Determine the (x, y) coordinate at the center of the cell enclosing the given text.  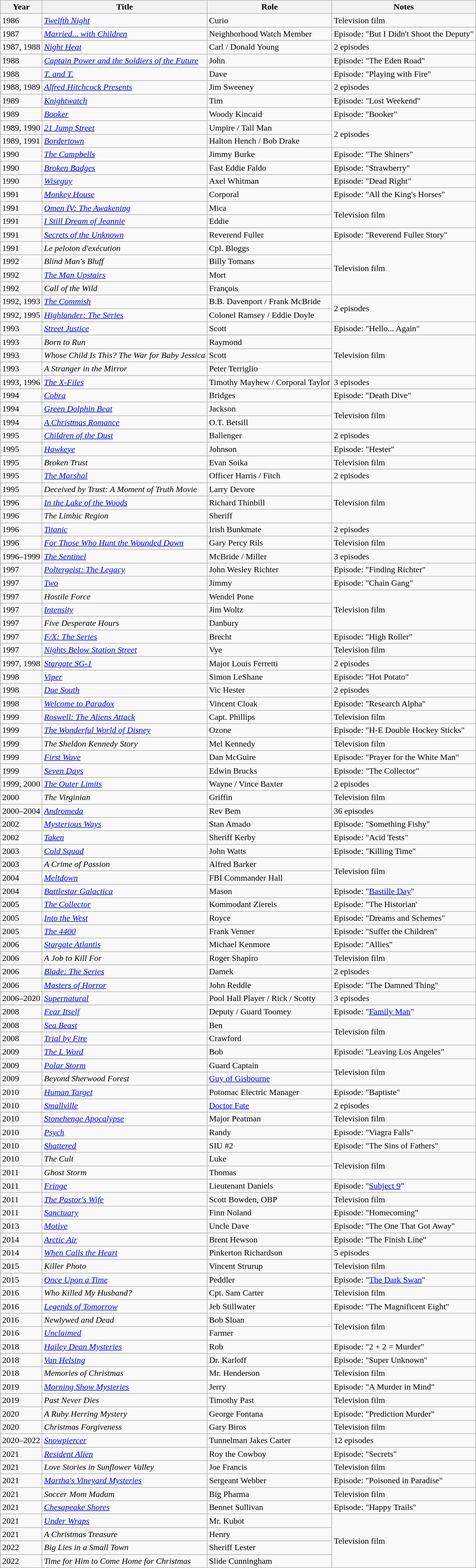
1987, 1988 (21, 47)
Bob Sloan (269, 1320)
Episode: "The Eden Road" (404, 61)
Booker (125, 114)
Fast Eddie Faldo (269, 168)
12 episodes (404, 1440)
Seven Days (125, 770)
Under Wraps (125, 1521)
FBI Commander Hall (269, 878)
Major Peatman (269, 1119)
Snowpiercer (125, 1440)
1992, 1993 (21, 302)
Doctor Fate (269, 1106)
Five Desperate Hours (125, 623)
Cold Squad (125, 851)
Episode: "H-E Double Hockey Sticks" (404, 730)
The Virginian (125, 797)
Viper (125, 677)
Once Upon a Time (125, 1280)
Michael Kenmore (269, 945)
Human Target (125, 1092)
Episode: "Acid Tests" (404, 838)
Randy (269, 1132)
John Reddle (269, 985)
21 Jump Street (125, 127)
For Those Who Hunt the Wounded Down (125, 543)
Brecht (269, 637)
2006–2020 (21, 998)
Billy Tomans (269, 262)
Episode: "All the King's Horses" (404, 195)
Timothy Past (269, 1400)
Motive (125, 1226)
First Wave (125, 757)
O.T. Betsill (269, 422)
Colonel Ramsey / Eddie Doyle (269, 315)
The Campbells (125, 154)
Episode: "Super Unknown" (404, 1360)
A Stranger in the Mirror (125, 369)
Stargate Atlantis (125, 945)
John Wesley Richter (269, 569)
Secrets of the Unknown (125, 235)
Episode: "The Dark Swan" (404, 1280)
The 4400 (125, 931)
1989, 1990 (21, 127)
François (269, 288)
Love Stories in Sunflower Valley (125, 1467)
Sanctuary (125, 1213)
Whose Child Is This? The War for Baby Jessica (125, 355)
Episode: "Lost Weekend" (404, 101)
Roger Shapiro (269, 958)
Royce (269, 918)
2000–2004 (21, 811)
Episode: "The Historian' (404, 905)
The Sentinel (125, 556)
Captain Power and the Soldiers of the Future (125, 61)
Morning Show Mysteries (125, 1387)
Call of the Wild (125, 288)
Major Louis Ferretti (269, 663)
Big Pharma (269, 1494)
Stonehenge Apocalypse (125, 1119)
Luke (269, 1159)
Vye (269, 650)
Psych (125, 1132)
Ben (269, 1025)
Big Lies in a Small Town (125, 1548)
Masters of Horror (125, 985)
Past Never Dies (125, 1400)
Memories of Christmas (125, 1373)
When Calls the Heart (125, 1253)
A Crime of Passion (125, 864)
Sergeant Webber (269, 1481)
Due South (125, 690)
Mort (269, 275)
Peddler (269, 1280)
Mr. Henderson (269, 1373)
The Commish (125, 302)
Deceived by Trust: A Moment of Truth Movie (125, 489)
Henry (269, 1534)
Mel Kennedy (269, 744)
Peter Terriglio (269, 369)
Killer Photo (125, 1266)
Axel Whitman (269, 181)
A Christmas Treasure (125, 1534)
Episode: "Hello... Again" (404, 328)
Supernatural (125, 998)
Larry Devore (269, 489)
1987 (21, 34)
Mica (269, 208)
Episode: "The Shiners" (404, 154)
Pinkerton Richardson (269, 1253)
The L Word (125, 1052)
Deputy / Guard Toomey (269, 1012)
Cpt. Sam Carter (269, 1293)
Crawford (269, 1039)
Roy the Cowboy (269, 1454)
A Ruby Herring Mystery (125, 1413)
George Fontana (269, 1413)
Richard Thinbill (269, 503)
Blade: The Series (125, 971)
Dr. Karloff (269, 1360)
SIU #2 (269, 1146)
Rev Bem (269, 811)
Umpire / Tall Man (269, 127)
1986 (21, 20)
A Christmas Romance (125, 422)
Year (21, 7)
The Limbic Region (125, 516)
Episode: "But I Didn't Shoot the Deputy" (404, 34)
Sheriff Kerby (269, 838)
Episode: "The Damned Thing" (404, 985)
Highlander: The Series (125, 315)
Griffin (269, 797)
Episode: "Dreams and Schemes" (404, 918)
5 episodes (404, 1253)
Twelfth Night (125, 20)
Wayne / Vince Baxter (269, 784)
Unclaimed (125, 1333)
Beyond Sherwood Forest (125, 1079)
Frank Venner (269, 931)
Potomac Electric Manager (269, 1092)
2013 (21, 1226)
F/X: The Series (125, 637)
Timothy Mayhew / Corporal Taylor (269, 382)
Shattered (125, 1146)
Martha's Vineyard Mysteries (125, 1481)
Officer Harris / Fitch (269, 476)
1988, 1989 (21, 87)
Title (125, 7)
Green Dolphin Beat (125, 409)
Stan Amado (269, 824)
Episode: "Allies" (404, 945)
Episode: "2 + 2 = Murder" (404, 1347)
Knightwatch (125, 101)
The Marshal (125, 476)
Uncle Dave (269, 1226)
Jim Woltz (269, 610)
Bridges (269, 396)
Time for Him to Come Home for Christmas (125, 1561)
Episode: "Baptiste" (404, 1092)
Married... with Children (125, 34)
Episode: "The Collector" (404, 770)
A Job to Kill For (125, 958)
Born to Run (125, 342)
The Outer Limits (125, 784)
Alfred Hitchcock Presents (125, 87)
Bob (269, 1052)
Titanic (125, 529)
Christmas Forgiveness (125, 1427)
Newlywed and Dead (125, 1320)
Soccer Mom Madam (125, 1494)
Episode: "Research Alpha" (404, 704)
Episode: "Prayer for the White Man" (404, 757)
Andromeda (125, 811)
Carl / Donald Young (269, 47)
Episode: "The One That Got Away" (404, 1226)
Vincent Cloak (269, 704)
Episode: "Finding Richter" (404, 569)
36 episodes (404, 811)
Cobra (125, 396)
Gary Biros (269, 1427)
John Watts (269, 851)
Reverend Fuller (269, 235)
Lieutenant Daniels (269, 1186)
The Collector (125, 905)
Mason (269, 891)
Episode: "Hester" (404, 449)
Bennet Sullivan (269, 1507)
Resident Alien (125, 1454)
Broken Trust (125, 462)
1997, 1998 (21, 663)
Episode: "Killing Time" (404, 851)
Cpl. Bloggs (269, 248)
Curio (269, 20)
1999, 2000 (21, 784)
Sheriff Lester (269, 1548)
Taken (125, 838)
Poltergeist: The Legacy (125, 569)
2000 (21, 797)
1992, 1995 (21, 315)
Evan Soika (269, 462)
Wiseguy (125, 181)
Chesapeake Shores (125, 1507)
Welcome to Paradox (125, 704)
Episode: "Family Man" (404, 1012)
1989, 1991 (21, 141)
Episode: "High Roller" (404, 637)
Intensity (125, 610)
Pool Hall Player / Rick / Scotty (269, 998)
Wendel Pone (269, 597)
Raymond (269, 342)
Halton Hench / Bob Drake (269, 141)
Ozone (269, 730)
Corporal (269, 195)
Hawkeye (125, 449)
Jackson (269, 409)
Episode: "Subject 9" (404, 1186)
I Still Dream of Jeannie (125, 221)
Nights Below Station Street (125, 650)
Episode: "Playing with Fire" (404, 74)
Polar Storm (125, 1065)
Roswell: The Aliens Attack (125, 717)
Vic Hester (269, 690)
Johnson (269, 449)
Damek (269, 971)
Danbury (269, 623)
Alfred Barker (269, 864)
Fear Itself (125, 1012)
Battlestar Galactica (125, 891)
John (269, 61)
Street Justice (125, 328)
The X-Files (125, 382)
The Man Upstairs (125, 275)
Stargate SG-1 (125, 663)
Edwin Brucks (269, 770)
Smallville (125, 1106)
Irish Bunkmate (269, 529)
Bordertown (125, 141)
Simon LeShane (269, 677)
Ballenger (269, 436)
Trial by Fire (125, 1039)
Hostile Force (125, 597)
Kommodant Ziereis (269, 905)
Tunnelman Jakes Carter (269, 1440)
Monkey House (125, 195)
Gary Percy Rils (269, 543)
Brent Hewson (269, 1239)
Capt. Phillips (269, 717)
Episode: "Secrets" (404, 1454)
Two (125, 583)
Arctic Air (125, 1239)
Woody Kincaid (269, 114)
Role (269, 7)
Joe Francis (269, 1467)
The Wonderful World of Disney (125, 730)
Notes (404, 7)
Omen IV: The Awakening (125, 208)
Scott Bowden, OBP (269, 1199)
Episode: "Booker" (404, 114)
Episode: "The Finish Line" (404, 1239)
Slide Cunningham (269, 1561)
Jerry (269, 1387)
Episode: "Something Fishy" (404, 824)
Who Killed My Husband? (125, 1293)
Episode: "Death Dive" (404, 396)
Episode: "Dead Right" (404, 181)
Mr. Kubot (269, 1521)
Episode: "Suffer the Children" (404, 931)
Episode: "Reverend Fuller Story" (404, 235)
Blind Man's Bluff (125, 262)
Guard Captain (269, 1065)
Farmer (269, 1333)
Tim (269, 101)
Legends of Tomorrow (125, 1306)
Night Heat (125, 47)
Into the West (125, 918)
2020–2022 (21, 1440)
1996–1999 (21, 556)
Dave (269, 74)
Episode: "Viagra Falls" (404, 1132)
Jim Sweeney (269, 87)
Episode: "Happy Trails" (404, 1507)
Episode: "The Magnificent Eight" (404, 1306)
Finn Noland (269, 1213)
Ghost Storm (125, 1172)
Episode: "Homecoming" (404, 1213)
Jimmy Burke (269, 154)
Children of the Dust (125, 436)
Dan McGuire (269, 757)
Thomas (269, 1172)
Episode: "Bastille Day" (404, 891)
Fringe (125, 1186)
Broken Badges (125, 168)
Hailey Dean Mysteries (125, 1347)
Guy of Gisbourne (269, 1079)
Episode: "Strawberry" (404, 168)
Episode: "Poisoned in Paradise" (404, 1481)
McBride / Miller (269, 556)
In the Lake of the Woods (125, 503)
Jeb Stillwater (269, 1306)
Neighborhood Watch Member (269, 34)
Le peloton d'exécution (125, 248)
Sheriff (269, 516)
Van Helsing (125, 1360)
Episode: "A Murder in Mind" (404, 1387)
Episode: "Hot Potato" (404, 677)
The Pastor's Wife (125, 1199)
T. and T. (125, 74)
Episode: "Prediction Murder" (404, 1413)
Episode: "Leaving Los Angeles" (404, 1052)
Episode: "Chain Gang" (404, 583)
The Sheldon Kennedy Story (125, 744)
Vincent Strurup (269, 1266)
Rob (269, 1347)
1993, 1996 (21, 382)
Sea Beast (125, 1025)
Jimmy (269, 583)
Eddie (269, 221)
Mysterious Ways (125, 824)
Meltdown (125, 878)
B.B. Davenport / Frank McBride (269, 302)
Episode: "The Sins of Fathers" (404, 1146)
The Cult (125, 1159)
